Provide the [x, y] coordinate of the cell's center where the given text is located.  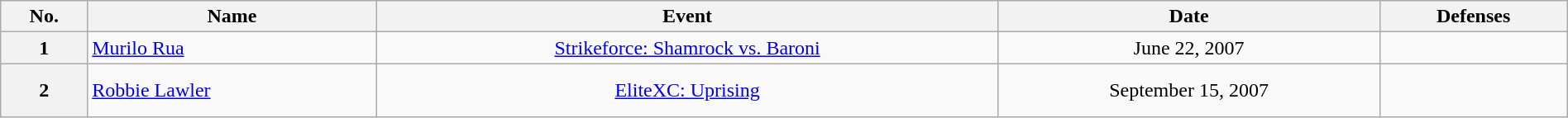
Name [232, 17]
2 [45, 91]
Strikeforce: Shamrock vs. Baroni [687, 48]
Murilo Rua [232, 48]
No. [45, 17]
EliteXC: Uprising [687, 91]
Robbie Lawler [232, 91]
September 15, 2007 [1189, 91]
Event [687, 17]
Defenses [1474, 17]
Date [1189, 17]
1 [45, 48]
June 22, 2007 [1189, 48]
